Pinpoint the cell where the given text exists, returning its (x, y) midpoint coordinate. 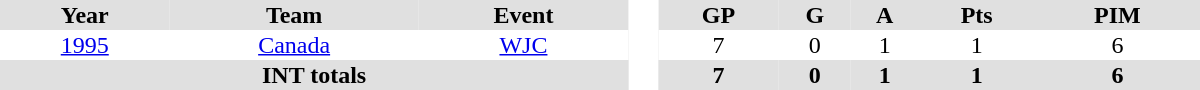
PIM (1118, 15)
WJC (524, 45)
A (885, 15)
Canada (294, 45)
GP (718, 15)
Team (294, 15)
1995 (85, 45)
G (815, 15)
Event (524, 15)
Year (85, 15)
Pts (976, 15)
INT totals (314, 75)
